Output the [x, y] coordinate of the center of the cell containing the given text.  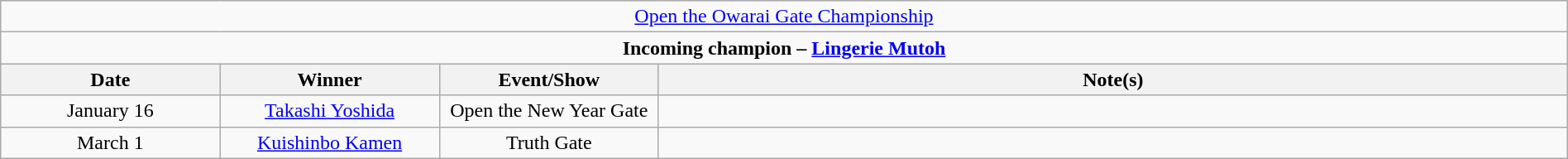
Incoming champion – Lingerie Mutoh [784, 48]
January 16 [111, 111]
Takashi Yoshida [329, 111]
Open the New Year Gate [549, 111]
Winner [329, 79]
March 1 [111, 142]
Event/Show [549, 79]
Note(s) [1113, 79]
Date [111, 79]
Truth Gate [549, 142]
Kuishinbo Kamen [329, 142]
Open the Owarai Gate Championship [784, 17]
